Provide the (x, y) coordinate of the cell's center where the given text is located.  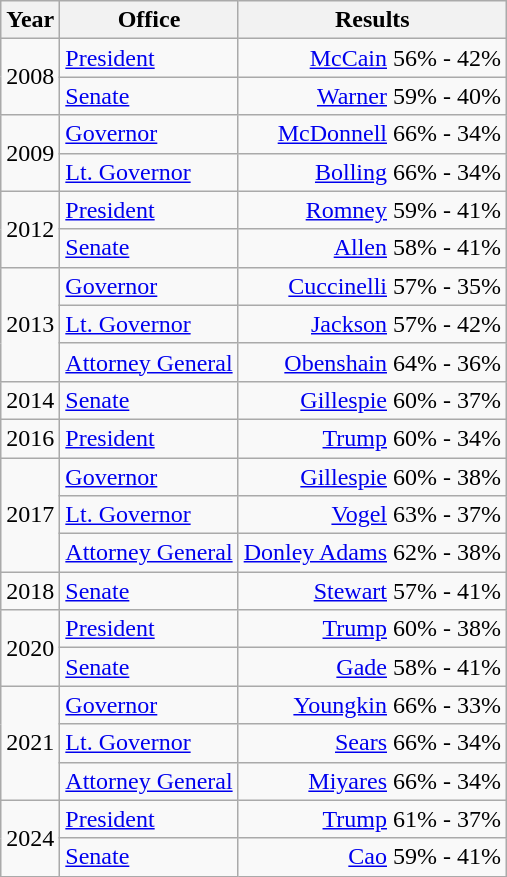
Cuccinelli 57% - 35% (372, 286)
2009 (30, 153)
2008 (30, 77)
Office (149, 20)
Vogel 63% - 37% (372, 515)
Trump 60% - 38% (372, 629)
2018 (30, 591)
Allen 58% - 41% (372, 248)
Year (30, 20)
Romney 59% - 41% (372, 210)
2012 (30, 229)
2013 (30, 324)
Miyares 66% - 34% (372, 781)
Results (372, 20)
Stewart 57% - 41% (372, 591)
Trump 60% - 34% (372, 438)
2021 (30, 743)
Obenshain 64% - 36% (372, 362)
Sears 66% - 34% (372, 743)
McCain 56% - 42% (372, 58)
2024 (30, 838)
Gillespie 60% - 37% (372, 400)
Jackson 57% - 42% (372, 324)
Bolling 66% - 34% (372, 172)
Donley Adams 62% - 38% (372, 553)
2016 (30, 438)
McDonnell 66% - 34% (372, 134)
2017 (30, 515)
Gillespie 60% - 38% (372, 477)
2020 (30, 648)
Gade 58% - 41% (372, 667)
2014 (30, 400)
Trump 61% - 37% (372, 819)
Youngkin 66% - 33% (372, 705)
Cao 59% - 41% (372, 857)
Warner 59% - 40% (372, 96)
